Return [x, y] of the center of cell containing provided text 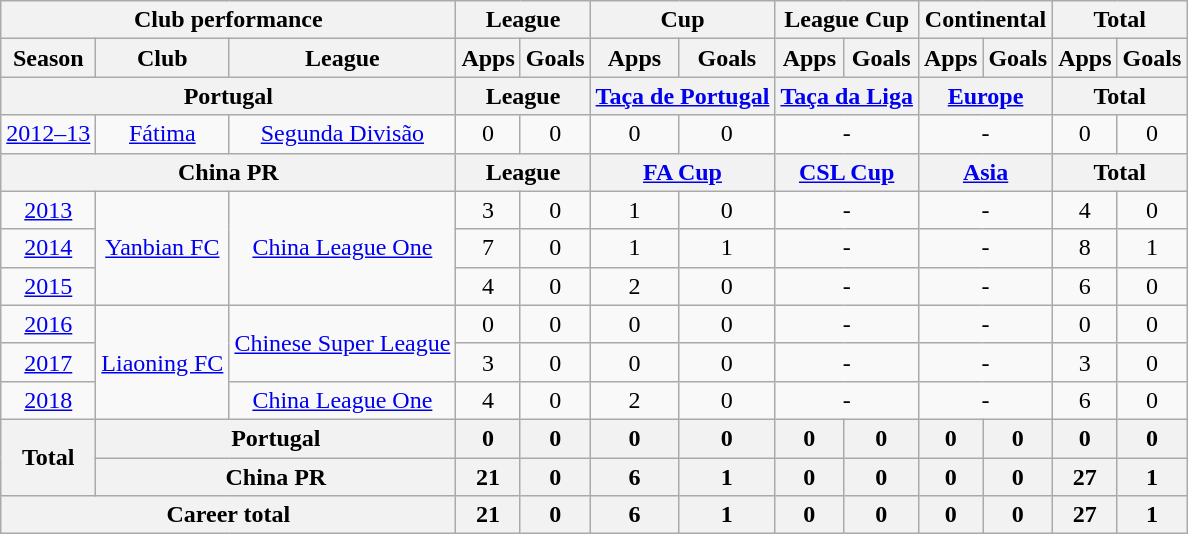
Club performance [228, 20]
Fátima [162, 134]
Continental [985, 20]
League Cup [847, 20]
Club [162, 58]
2012–13 [48, 134]
Liaoning FC [162, 362]
2013 [48, 210]
Taça de Portugal [682, 96]
Asia [985, 172]
Career total [228, 515]
2016 [48, 324]
Yanbian FC [162, 248]
CSL Cup [847, 172]
Europe [985, 96]
2015 [48, 286]
FA Cup [682, 172]
Taça da Liga [847, 96]
Chinese Super League [342, 343]
8 [1085, 248]
2014 [48, 248]
Segunda Divisão [342, 134]
Season [48, 58]
Cup [682, 20]
2018 [48, 400]
7 [488, 248]
2017 [48, 362]
